Locate the cell with the specified text and output its (X, Y) center coordinate. 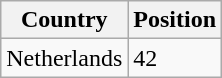
Position (175, 20)
Country (64, 20)
42 (175, 58)
Netherlands (64, 58)
